From the cell containing the given text, extract its center point as [x, y] coordinate. 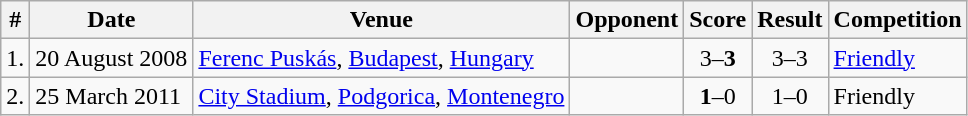
# [16, 20]
20 August 2008 [112, 58]
25 March 2011 [112, 96]
2. [16, 96]
Date [112, 20]
Result [790, 20]
Venue [382, 20]
Score [718, 20]
Competition [898, 20]
Ferenc Puskás, Budapest, Hungary [382, 58]
Opponent [627, 20]
1. [16, 58]
City Stadium, Podgorica, Montenegro [382, 96]
